Provide the (x, y) coordinate of the cell's center where the given text is located.  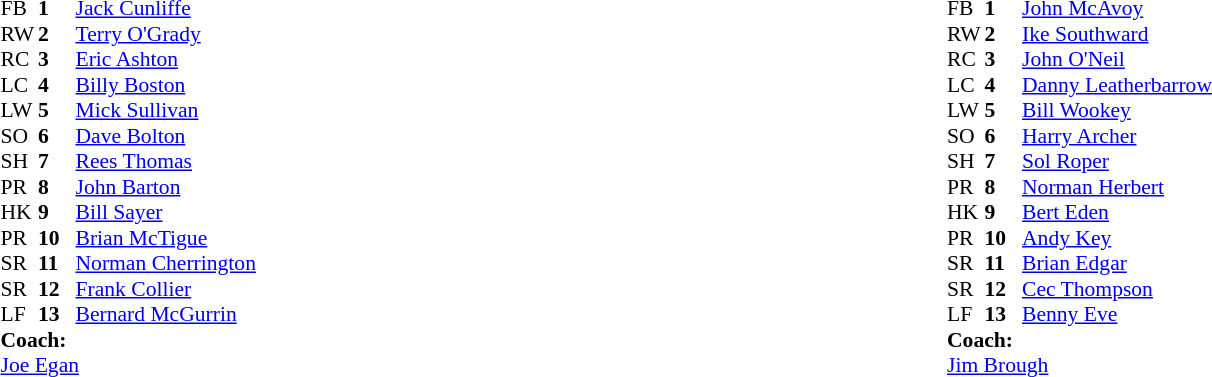
Sol Roper (1117, 161)
Rees Thomas (166, 161)
Bill Sayer (166, 213)
John O'Neil (1117, 59)
Frank Collier (166, 289)
Dave Bolton (166, 136)
Harry Archer (1117, 136)
Terry O'Grady (166, 34)
Billy Boston (166, 85)
Danny Leatherbarrow (1117, 85)
Mick Sullivan (166, 111)
Brian McTigue (166, 238)
Bert Eden (1117, 213)
John Barton (166, 187)
Eric Ashton (166, 59)
Andy Key (1117, 238)
Brian Edgar (1117, 263)
Bernard McGurrin (166, 315)
Ike Southward (1117, 34)
Cec Thompson (1117, 289)
Bill Wookey (1117, 111)
Benny Eve (1117, 315)
Norman Herbert (1117, 187)
Norman Cherrington (166, 263)
